Extract the (x, y) coordinate from the center of the cell holding the provided text.  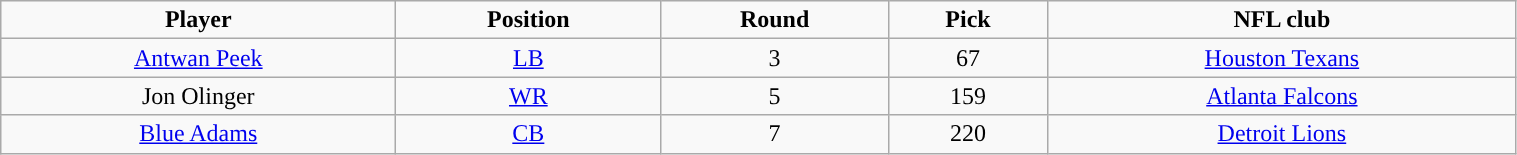
Blue Adams (198, 134)
Antwan Peek (198, 58)
Atlanta Falcons (1282, 96)
3 (774, 58)
WR (528, 96)
220 (968, 134)
5 (774, 96)
Player (198, 20)
Jon Olinger (198, 96)
159 (968, 96)
LB (528, 58)
NFL club (1282, 20)
CB (528, 134)
7 (774, 134)
Detroit Lions (1282, 134)
Position (528, 20)
Pick (968, 20)
67 (968, 58)
Round (774, 20)
Houston Texans (1282, 58)
